From the cell containing the given text, extract its center point as [x, y] coordinate. 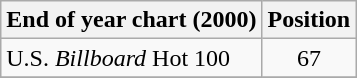
67 [309, 58]
Position [309, 20]
End of year chart (2000) [132, 20]
U.S. Billboard Hot 100 [132, 58]
